Find where the given text appears and provide that cell's center as (x, y) coordinate. 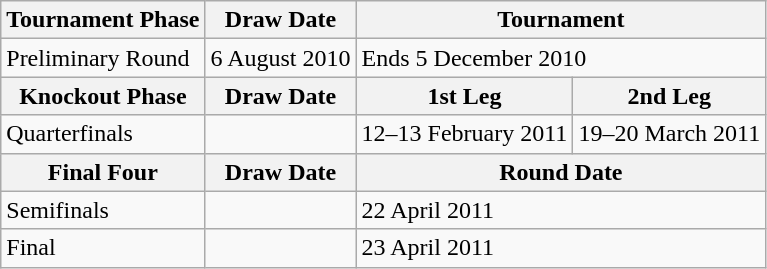
Final Four (103, 172)
2nd Leg (670, 96)
Tournament Phase (103, 20)
Semifinals (103, 210)
1st Leg (464, 96)
Quarterfinals (103, 134)
Preliminary Round (103, 58)
Tournament (561, 20)
Round Date (561, 172)
19–20 March 2011 (670, 134)
Final (103, 248)
23 April 2011 (561, 248)
22 April 2011 (561, 210)
Knockout Phase (103, 96)
6 August 2010 (280, 58)
Ends 5 December 2010 (561, 58)
12–13 February 2011 (464, 134)
